Search for the cell housing the specified text and yield its (X, Y) center coordinate. 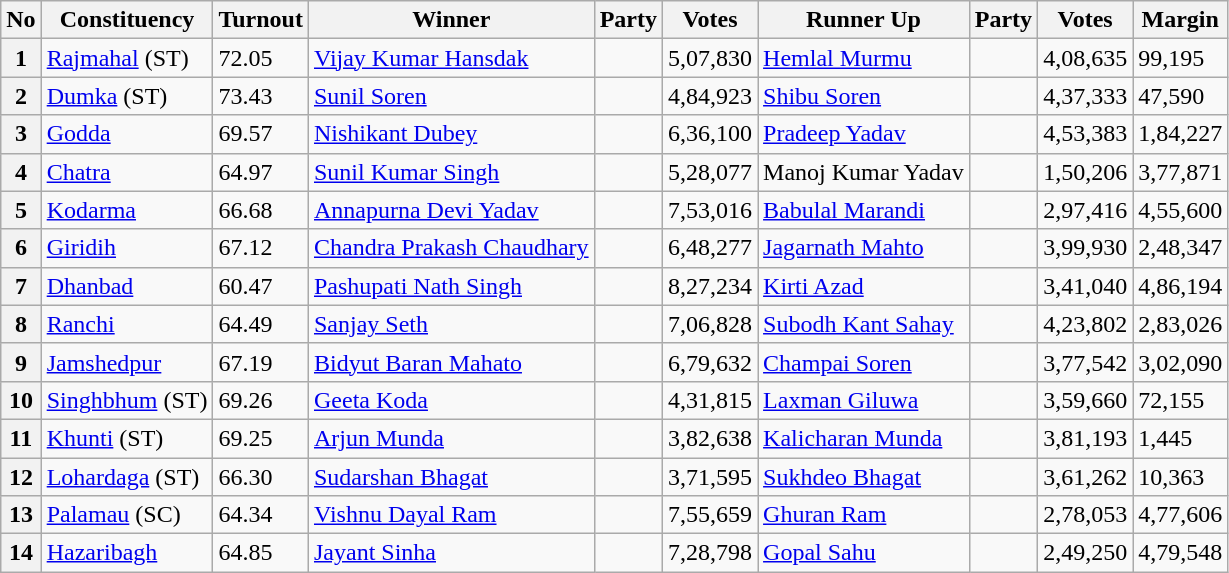
72.05 (261, 58)
4,37,333 (1086, 96)
Hemlal Murmu (864, 58)
3,82,638 (710, 438)
3,99,930 (1086, 248)
6,36,100 (710, 134)
6,79,632 (710, 362)
3,02,090 (1180, 362)
Pradeep Yadav (864, 134)
4,79,548 (1180, 553)
Nishikant Dubey (451, 134)
5 (21, 210)
9 (21, 362)
14 (21, 553)
Sudarshan Bhagat (451, 477)
Jagarnath Mahto (864, 248)
Ranchi (127, 324)
3,81,193 (1086, 438)
Pashupati Nath Singh (451, 286)
7 (21, 286)
72,155 (1180, 400)
Vishnu Dayal Ram (451, 515)
4,53,383 (1086, 134)
Khunti (ST) (127, 438)
Hazaribagh (127, 553)
Shibu Soren (864, 96)
1 (21, 58)
Winner (451, 20)
3,41,040 (1086, 286)
99,195 (1180, 58)
Vijay Kumar Hansdak (451, 58)
4,55,600 (1180, 210)
69.26 (261, 400)
11 (21, 438)
3,77,871 (1180, 172)
Sunil Soren (451, 96)
Constituency (127, 20)
64.49 (261, 324)
6,48,277 (710, 248)
1,50,206 (1086, 172)
67.12 (261, 248)
2,78,053 (1086, 515)
Kirti Azad (864, 286)
7,28,798 (710, 553)
64.85 (261, 553)
4,84,923 (710, 96)
Dumka (ST) (127, 96)
69.57 (261, 134)
Bidyut Baran Mahato (451, 362)
3,59,660 (1086, 400)
Rajmahal (ST) (127, 58)
4,86,194 (1180, 286)
Sunil Kumar Singh (451, 172)
Runner Up (864, 20)
2 (21, 96)
8,27,234 (710, 286)
Geeta Koda (451, 400)
Kalicharan Munda (864, 438)
3,61,262 (1086, 477)
10 (21, 400)
10,363 (1180, 477)
1,445 (1180, 438)
13 (21, 515)
Arjun Munda (451, 438)
12 (21, 477)
Champai Soren (864, 362)
4,77,606 (1180, 515)
67.19 (261, 362)
5,28,077 (710, 172)
Sukhdeo Bhagat (864, 477)
69.25 (261, 438)
Jamshedpur (127, 362)
Singhbhum (ST) (127, 400)
2,83,026 (1180, 324)
66.68 (261, 210)
Godda (127, 134)
47,590 (1180, 96)
4,31,815 (710, 400)
3 (21, 134)
Jayant Sinha (451, 553)
Sanjay Seth (451, 324)
Turnout (261, 20)
6 (21, 248)
No (21, 20)
7,55,659 (710, 515)
4,23,802 (1086, 324)
60.47 (261, 286)
Kodarma (127, 210)
7,53,016 (710, 210)
8 (21, 324)
3,71,595 (710, 477)
2,48,347 (1180, 248)
Palamau (SC) (127, 515)
1,84,227 (1180, 134)
4,08,635 (1086, 58)
64.97 (261, 172)
4 (21, 172)
Gopal Sahu (864, 553)
Chandra Prakash Chaudhary (451, 248)
Ghuran Ram (864, 515)
Babulal Marandi (864, 210)
2,97,416 (1086, 210)
64.34 (261, 515)
Margin (1180, 20)
7,06,828 (710, 324)
Laxman Giluwa (864, 400)
Chatra (127, 172)
Lohardaga (ST) (127, 477)
3,77,542 (1086, 362)
Dhanbad (127, 286)
73.43 (261, 96)
Manoj Kumar Yadav (864, 172)
66.30 (261, 477)
Annapurna Devi Yadav (451, 210)
Giridih (127, 248)
2,49,250 (1086, 553)
5,07,830 (710, 58)
Subodh Kant Sahay (864, 324)
